Return [x, y] of the center of cell containing provided text 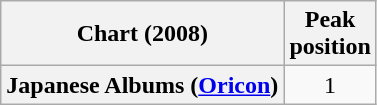
Japanese Albums (Oricon) [142, 85]
Peakposition [330, 34]
Chart (2008) [142, 34]
1 [330, 85]
